Provide the [x, y] coordinate of the cell's center where the given text is located.  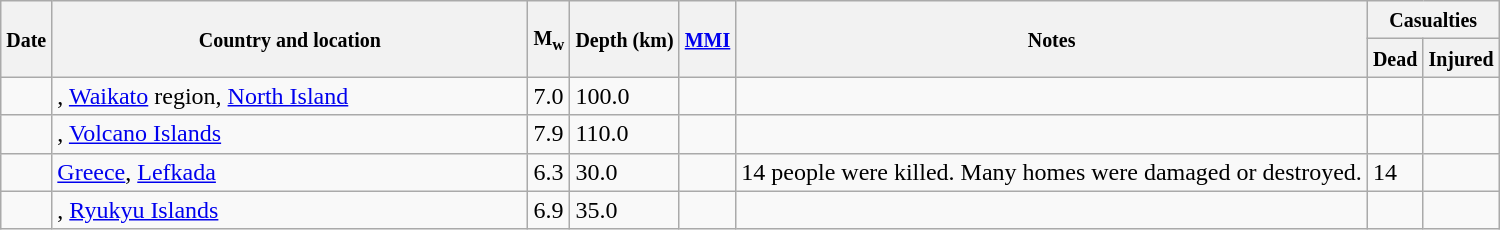
14 people were killed. Many homes were damaged or destroyed. [1052, 172]
35.0 [624, 210]
Dead [1395, 58]
Injured [1461, 58]
Greece, Lefkada [290, 172]
MMI [708, 39]
Notes [1052, 39]
Country and location [290, 39]
Casualties [1433, 20]
14 [1395, 172]
, Volcano Islands [290, 134]
7.9 [549, 134]
30.0 [624, 172]
, Waikato region, North Island [290, 96]
6.3 [549, 172]
7.0 [549, 96]
, Ryukyu Islands [290, 210]
Depth (km) [624, 39]
100.0 [624, 96]
6.9 [549, 210]
110.0 [624, 134]
Date [26, 39]
Mw [549, 39]
